Find where the given text appears and provide that cell's center as [X, Y] coordinate. 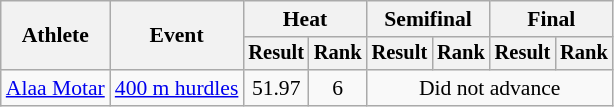
Semifinal [428, 19]
6 [338, 88]
Final [552, 19]
Did not advance [490, 88]
Event [177, 36]
51.97 [276, 88]
Athlete [56, 36]
Heat [304, 19]
Alaa Motar [56, 88]
400 m hurdles [177, 88]
